Output the (x, y) coordinate of the center of the cell containing the given text.  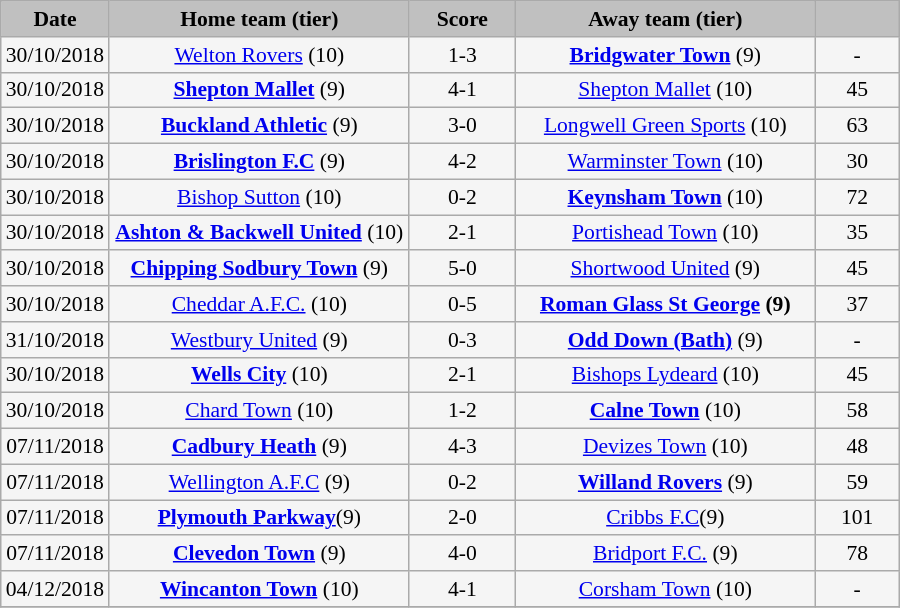
Welton Rovers (10) (259, 55)
Score (462, 19)
Away team (tier) (665, 19)
Corsham Town (10) (665, 589)
Warminster Town (10) (665, 162)
Brislington F.C (9) (259, 162)
1-2 (462, 411)
Cheddar A.F.C. (10) (259, 304)
Chipping Sodbury Town (9) (259, 269)
Bridport F.C. (9) (665, 554)
1-3 (462, 55)
72 (857, 197)
78 (857, 554)
Plymouth Parkway(9) (259, 518)
Shepton Mallet (9) (259, 90)
Calne Town (10) (665, 411)
Longwell Green Sports (10) (665, 126)
30 (857, 162)
Wincanton Town (10) (259, 589)
2-0 (462, 518)
58 (857, 411)
Shepton Mallet (10) (665, 90)
Portishead Town (10) (665, 233)
3-0 (462, 126)
4-3 (462, 447)
Ashton & Backwell United (10) (259, 233)
59 (857, 482)
Roman Glass St George (9) (665, 304)
63 (857, 126)
101 (857, 518)
37 (857, 304)
35 (857, 233)
Willand Rovers (9) (665, 482)
Buckland Athletic (9) (259, 126)
4-0 (462, 554)
Shortwood United (9) (665, 269)
Home team (tier) (259, 19)
Westbury United (9) (259, 340)
0-3 (462, 340)
Bishops Lydeard (10) (665, 375)
Devizes Town (10) (665, 447)
Date (55, 19)
4-2 (462, 162)
Cribbs F.C(9) (665, 518)
48 (857, 447)
Odd Down (Bath) (9) (665, 340)
Wells City (10) (259, 375)
04/12/2018 (55, 589)
Clevedon Town (9) (259, 554)
31/10/2018 (55, 340)
Bridgwater Town (9) (665, 55)
Cadbury Heath (9) (259, 447)
Wellington A.F.C (9) (259, 482)
Bishop Sutton (10) (259, 197)
0-5 (462, 304)
Chard Town (10) (259, 411)
5-0 (462, 269)
Keynsham Town (10) (665, 197)
